Capture the cell that displays the provided text and extract its (x, y) central coordinate. 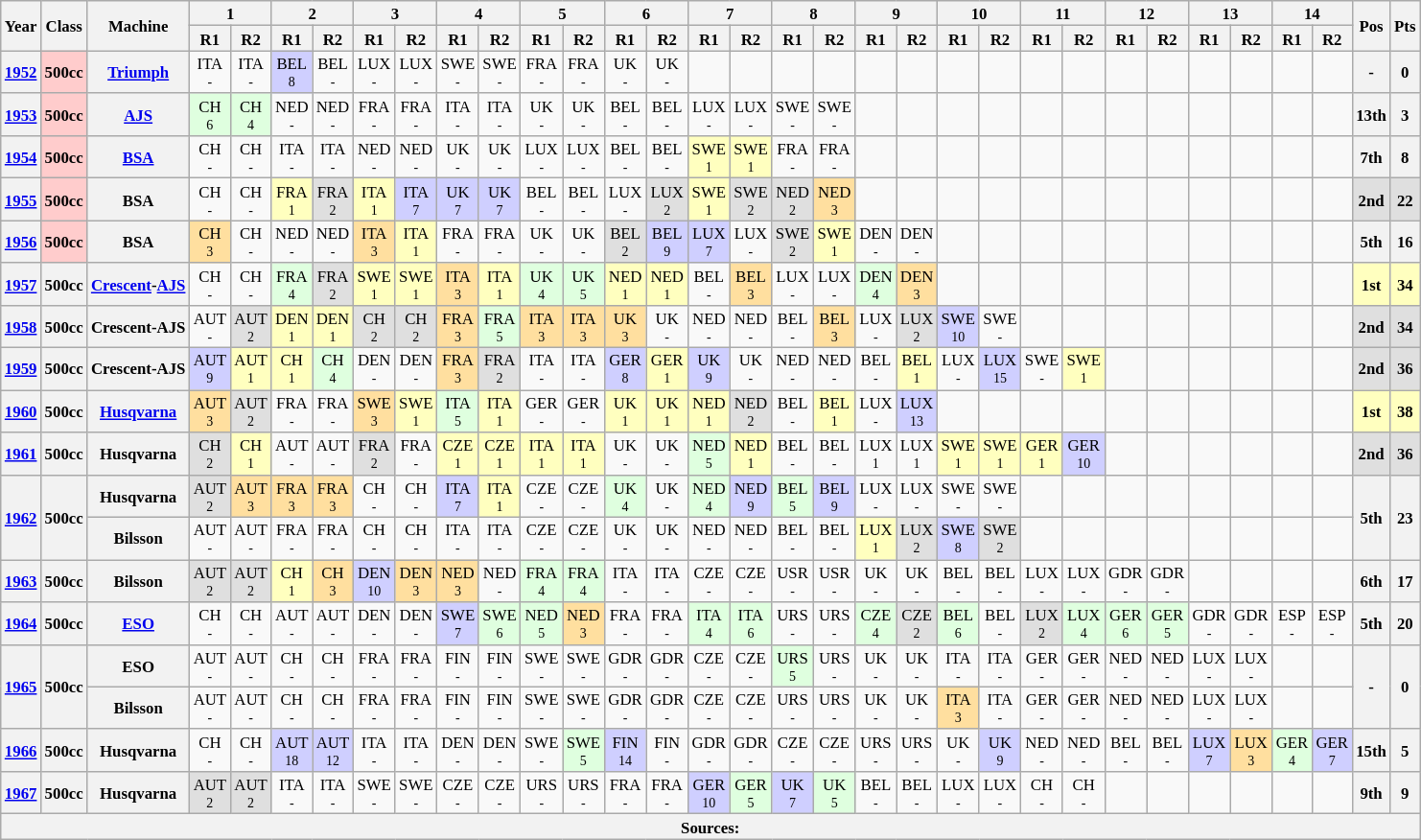
AUT9 (211, 369)
11 (1062, 13)
LUX4 (1083, 623)
FRA5 (500, 327)
SWE6 (500, 623)
AUT1 (251, 369)
9th (1371, 793)
DEN4 (876, 284)
1962 (21, 517)
FIN14 (625, 751)
16 (1406, 242)
Class (64, 26)
ITA4 (709, 623)
13 (1229, 13)
1966 (21, 751)
FRA1 (291, 199)
AUT12 (334, 751)
6th (1371, 581)
23 (1406, 517)
BEL8 (291, 72)
1953 (21, 115)
GER7 (1332, 751)
1960 (21, 411)
1967 (21, 793)
LUX15 (1000, 369)
1956 (21, 242)
1958 (21, 327)
15th (1371, 751)
Machine (138, 26)
1954 (21, 157)
ITA5 (458, 411)
GER4 (1293, 751)
BEL2 (625, 242)
10 (978, 13)
DEN10 (374, 581)
CZE4 (876, 623)
1964 (21, 623)
SWE3 (374, 411)
13th (1371, 115)
SWE10 (958, 327)
4 (479, 13)
BEL5 (793, 496)
20 (1406, 623)
1959 (21, 369)
AJS (138, 115)
LUX13 (917, 411)
Pts (1406, 26)
1955 (21, 199)
22 (1406, 199)
CZE2 (917, 623)
12 (1147, 13)
7 (729, 13)
GER6 (1126, 623)
1957 (21, 284)
38 (1406, 411)
6 (646, 13)
NED4 (709, 496)
1963 (21, 581)
1965 (21, 687)
UK3 (625, 327)
Sources: (710, 827)
1961 (21, 454)
2 (313, 13)
CH6 (211, 115)
ITA6 (751, 623)
Triumph (138, 72)
URS5 (793, 665)
SWE5 (584, 751)
1952 (21, 72)
SWE7 (458, 623)
GER8 (625, 369)
AUT18 (291, 751)
1 (230, 13)
14 (1313, 13)
17 (1406, 581)
NED9 (751, 496)
BEL6 (958, 623)
Pos (1371, 26)
LUX3 (1251, 751)
Year (21, 26)
SWE8 (958, 539)
7th (1371, 157)
